Provide the [X, Y] coordinate of the cell's center where the given text is located.  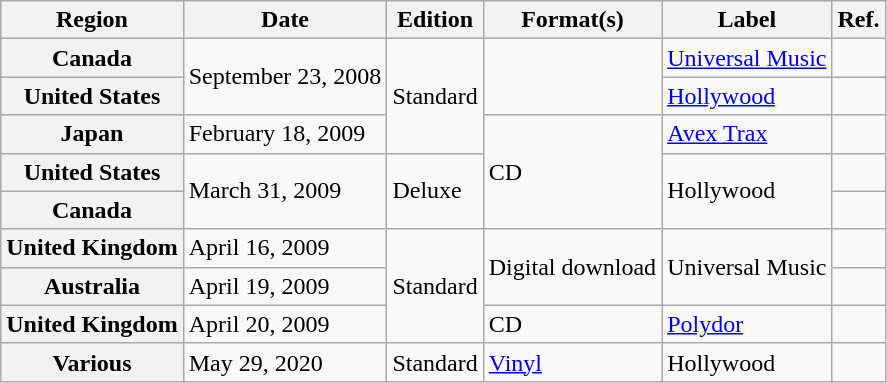
Vinyl [572, 362]
Ref. [858, 20]
Avex Trax [747, 134]
March 31, 2009 [285, 191]
Region [92, 20]
Australia [92, 286]
Various [92, 362]
May 29, 2020 [285, 362]
September 23, 2008 [285, 77]
April 19, 2009 [285, 286]
Date [285, 20]
Japan [92, 134]
Deluxe [435, 191]
Polydor [747, 324]
Digital download [572, 267]
Label [747, 20]
April 20, 2009 [285, 324]
April 16, 2009 [285, 248]
Format(s) [572, 20]
Edition [435, 20]
February 18, 2009 [285, 134]
